Determine the (x, y) coordinate at the center of the cell enclosing the given text.  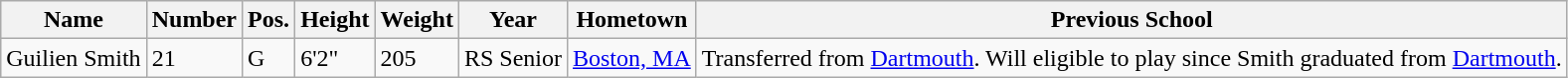
Guilien Smith (74, 58)
Transferred from Dartmouth. Will eligible to play since Smith graduated from Dartmouth. (1132, 58)
205 (417, 58)
Height (335, 20)
Year (513, 20)
21 (194, 58)
Number (194, 20)
6'2" (335, 58)
RS Senior (513, 58)
Pos. (268, 20)
Boston, MA (631, 58)
Name (74, 20)
Previous School (1132, 20)
G (268, 58)
Weight (417, 20)
Hometown (631, 20)
